Locate the cell with the specified text and output its (x, y) center coordinate. 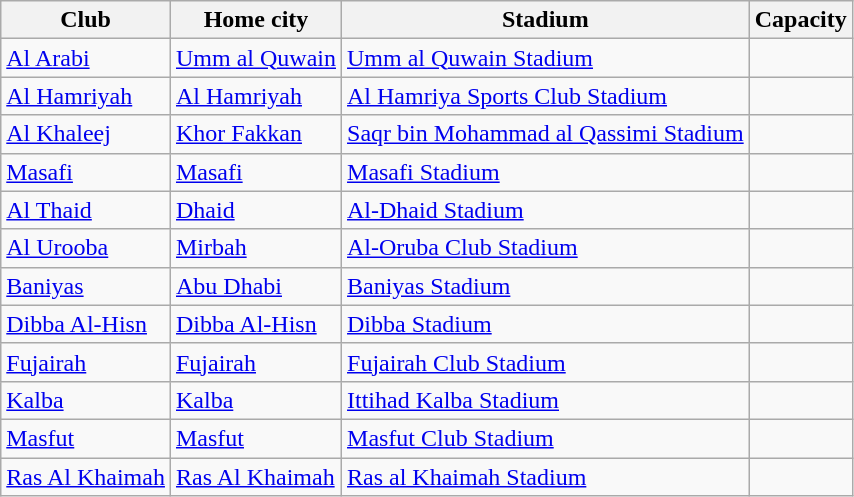
Al-Oruba Club Stadium (546, 248)
Al-Dhaid Stadium (546, 210)
Mirbah (256, 248)
Al Thaid (86, 210)
Umm al Quwain (256, 58)
Baniyas Stadium (546, 286)
Masfut Club Stadium (546, 438)
Dibba Stadium (546, 324)
Club (86, 20)
Saqr bin Mohammad al Qassimi Stadium (546, 134)
Masafi Stadium (546, 172)
Dhaid (256, 210)
Al Urooba (86, 248)
Al Khaleej (86, 134)
Al Arabi (86, 58)
Ittihad Kalba Stadium (546, 400)
Baniyas (86, 286)
Capacity (800, 20)
Khor Fakkan (256, 134)
Ras al Khaimah Stadium (546, 477)
Fujairah Club Stadium (546, 362)
Abu Dhabi (256, 286)
Al Hamriya Sports Club Stadium (546, 96)
Stadium (546, 20)
Home city (256, 20)
Umm al Quwain Stadium (546, 58)
